Return (X, Y) of the center of cell containing provided text 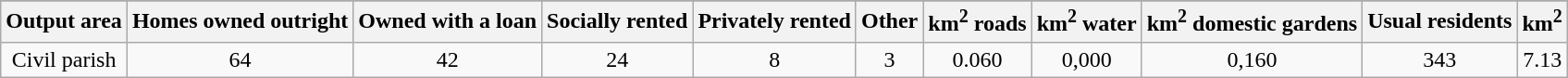
42 (448, 59)
3 (889, 59)
Output area (65, 22)
Usual residents (1439, 22)
7.13 (1542, 59)
8 (775, 59)
km2 (1542, 22)
0.060 (977, 59)
km2 domestic gardens (1252, 22)
343 (1439, 59)
Owned with a loan (448, 22)
Privately rented (775, 22)
km2 roads (977, 22)
Socially rented (618, 22)
Other (889, 22)
Civil parish (65, 59)
km2 water (1086, 22)
Homes owned outright (240, 22)
0,000 (1086, 59)
0,160 (1252, 59)
64 (240, 59)
24 (618, 59)
